Search for the cell housing the specified text and yield its [X, Y] center coordinate. 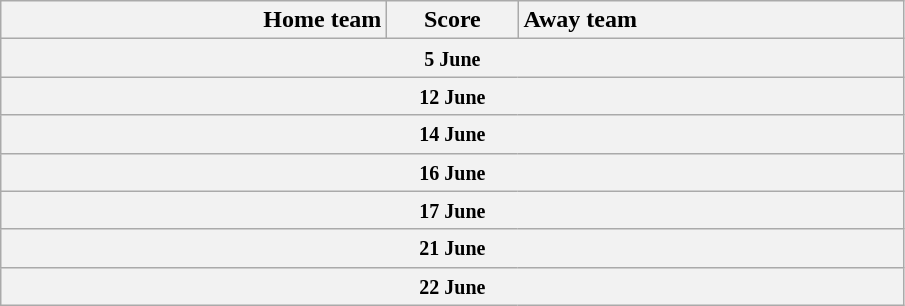
5 June [452, 58]
12 June [452, 96]
17 June [452, 210]
14 June [452, 134]
22 June [452, 286]
Away team [711, 20]
21 June [452, 248]
Score [452, 20]
16 June [452, 172]
Home team [194, 20]
